Identify which cell holds the provided text, then report its (X, Y) central coordinate. 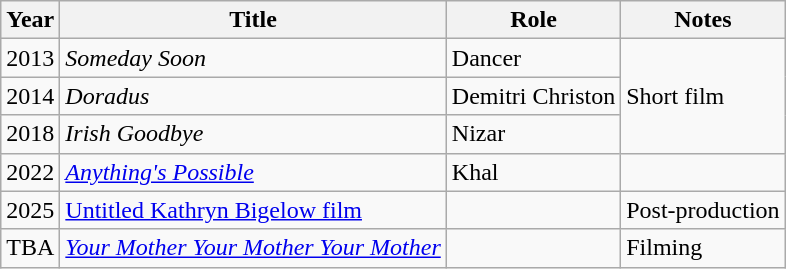
Filming (703, 248)
2018 (30, 134)
Khal (533, 172)
Someday Soon (253, 58)
Demitri Christon (533, 96)
Your Mother Your Mother Your Mother (253, 248)
2014 (30, 96)
2013 (30, 58)
Year (30, 20)
Anything's Possible (253, 172)
Untitled Kathryn Bigelow film (253, 210)
TBA (30, 248)
Post-production (703, 210)
Short film (703, 96)
Role (533, 20)
Nizar (533, 134)
Dancer (533, 58)
Doradus (253, 96)
Irish Goodbye (253, 134)
2022 (30, 172)
2025 (30, 210)
Notes (703, 20)
Title (253, 20)
